For the text-containing cell, return its midpoint in [x, y] coordinate format. 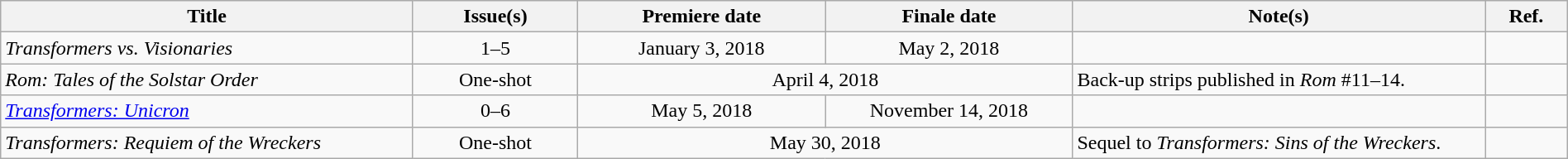
November 14, 2018 [949, 111]
1–5 [495, 48]
May 5, 2018 [701, 111]
April 4, 2018 [825, 79]
0–6 [495, 111]
Back-up strips published in Rom #11–14. [1279, 79]
Transformers vs. Visionaries [207, 48]
Sequel to Transformers: Sins of the Wreckers. [1279, 142]
Premiere date [701, 17]
May 30, 2018 [825, 142]
May 2, 2018 [949, 48]
January 3, 2018 [701, 48]
Ref. [1527, 17]
Issue(s) [495, 17]
Title [207, 17]
Transformers: Unicron [207, 111]
Rom: Tales of the Solstar Order [207, 79]
Note(s) [1279, 17]
Transformers: Requiem of the Wreckers [207, 142]
Finale date [949, 17]
